Provide the [x, y] coordinate of the cell's center where the given text is located.  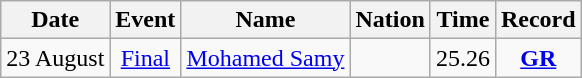
Record [538, 20]
25.26 [462, 58]
Name [266, 20]
GR [538, 58]
Mohamed Samy [266, 58]
Date [56, 20]
23 August [56, 58]
Event [146, 20]
Time [462, 20]
Nation [390, 20]
Final [146, 58]
